Pinpoint the cell where the given text exists, returning its (x, y) midpoint coordinate. 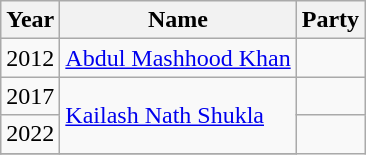
2022 (30, 134)
Party (330, 20)
Year (30, 20)
2017 (30, 96)
2012 (30, 58)
Name (178, 20)
Kailash Nath Shukla (178, 115)
Abdul Mashhood Khan (178, 58)
